Search for the cell housing the specified text and yield its [x, y] center coordinate. 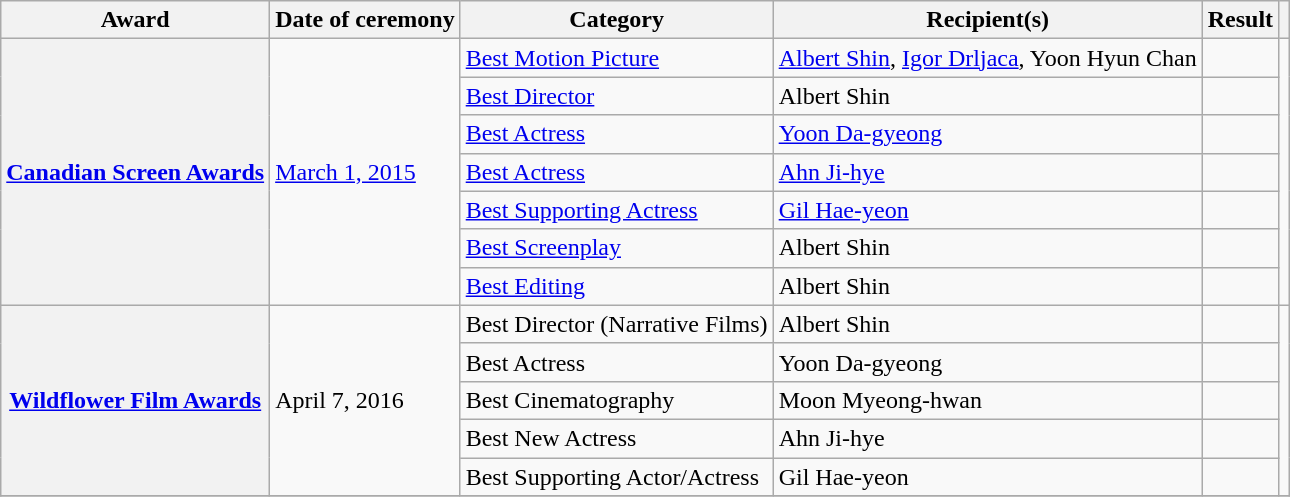
Best Editing [616, 286]
April 7, 2016 [366, 400]
Best New Actress [616, 438]
Best Cinematography [616, 400]
Moon Myeong-hwan [988, 400]
Award [136, 20]
Best Supporting Actor/Actress [616, 477]
Best Screenplay [616, 248]
Best Director (Narrative Films) [616, 324]
Best Supporting Actress [616, 210]
Albert Shin, Igor Drljaca, Yoon Hyun Chan [988, 58]
Recipient(s) [988, 20]
Category [616, 20]
Wildflower Film Awards [136, 400]
Canadian Screen Awards [136, 172]
March 1, 2015 [366, 172]
Date of ceremony [366, 20]
Result [1240, 20]
Best Motion Picture [616, 58]
Best Director [616, 96]
